Identify which cell holds the provided text, then report its (X, Y) central coordinate. 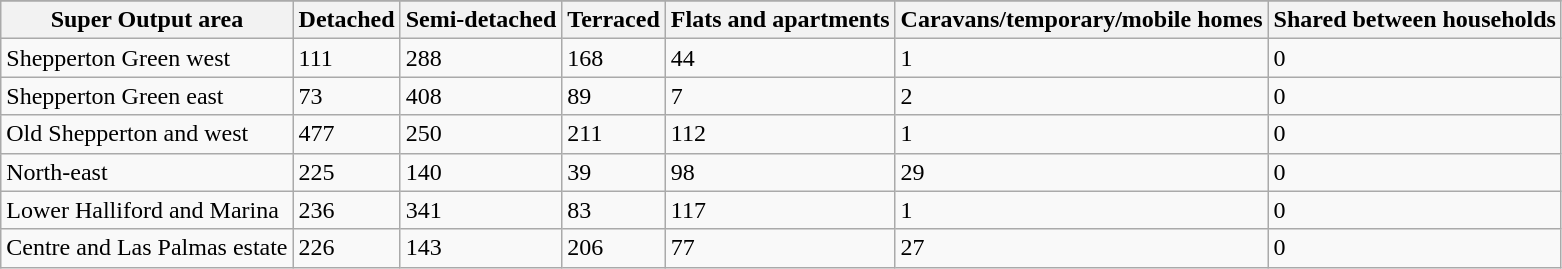
7 (780, 96)
477 (346, 134)
236 (346, 210)
111 (346, 58)
143 (481, 248)
2 (1082, 96)
Semi-detached (481, 20)
Detached (346, 20)
27 (1082, 248)
29 (1082, 172)
168 (614, 58)
Terraced (614, 20)
73 (346, 96)
Centre and Las Palmas estate (147, 248)
77 (780, 248)
Shepperton Green east (147, 96)
140 (481, 172)
Super Output area (147, 20)
112 (780, 134)
39 (614, 172)
226 (346, 248)
408 (481, 96)
Shepperton Green west (147, 58)
Caravans/temporary/mobile homes (1082, 20)
North-east (147, 172)
211 (614, 134)
89 (614, 96)
341 (481, 210)
206 (614, 248)
Flats and apartments (780, 20)
250 (481, 134)
Lower Halliford and Marina (147, 210)
98 (780, 172)
225 (346, 172)
44 (780, 58)
Old Shepperton and west (147, 134)
288 (481, 58)
83 (614, 210)
Shared between households (1414, 20)
117 (780, 210)
